Extract the [X, Y] coordinate from the center of the cell holding the provided text.  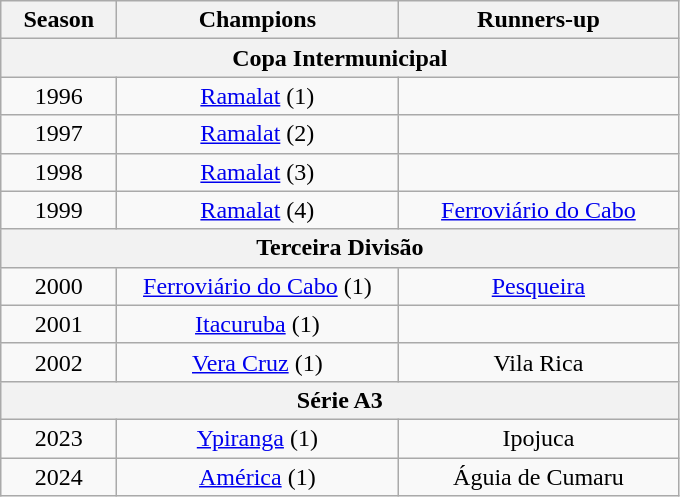
Champions [258, 20]
2001 [59, 324]
Itacuruba (1) [258, 324]
Ramalat (4) [258, 210]
Ferroviário do Cabo [538, 210]
Águia de Cumaru [538, 477]
Ypiranga (1) [258, 438]
Série A3 [340, 400]
2024 [59, 477]
Ramalat (3) [258, 172]
Runners-up [538, 20]
Copa Intermunicipal [340, 58]
2002 [59, 362]
Ramalat (2) [258, 134]
Vila Rica [538, 362]
Pesqueira [538, 286]
Season [59, 20]
Ipojuca [538, 438]
1996 [59, 96]
2000 [59, 286]
Vera Cruz (1) [258, 362]
1997 [59, 134]
1999 [59, 210]
Terceira Divisão [340, 248]
Ferroviário do Cabo (1) [258, 286]
América (1) [258, 477]
2023 [59, 438]
Ramalat (1) [258, 96]
1998 [59, 172]
